Return (x, y) of the center of cell containing provided text 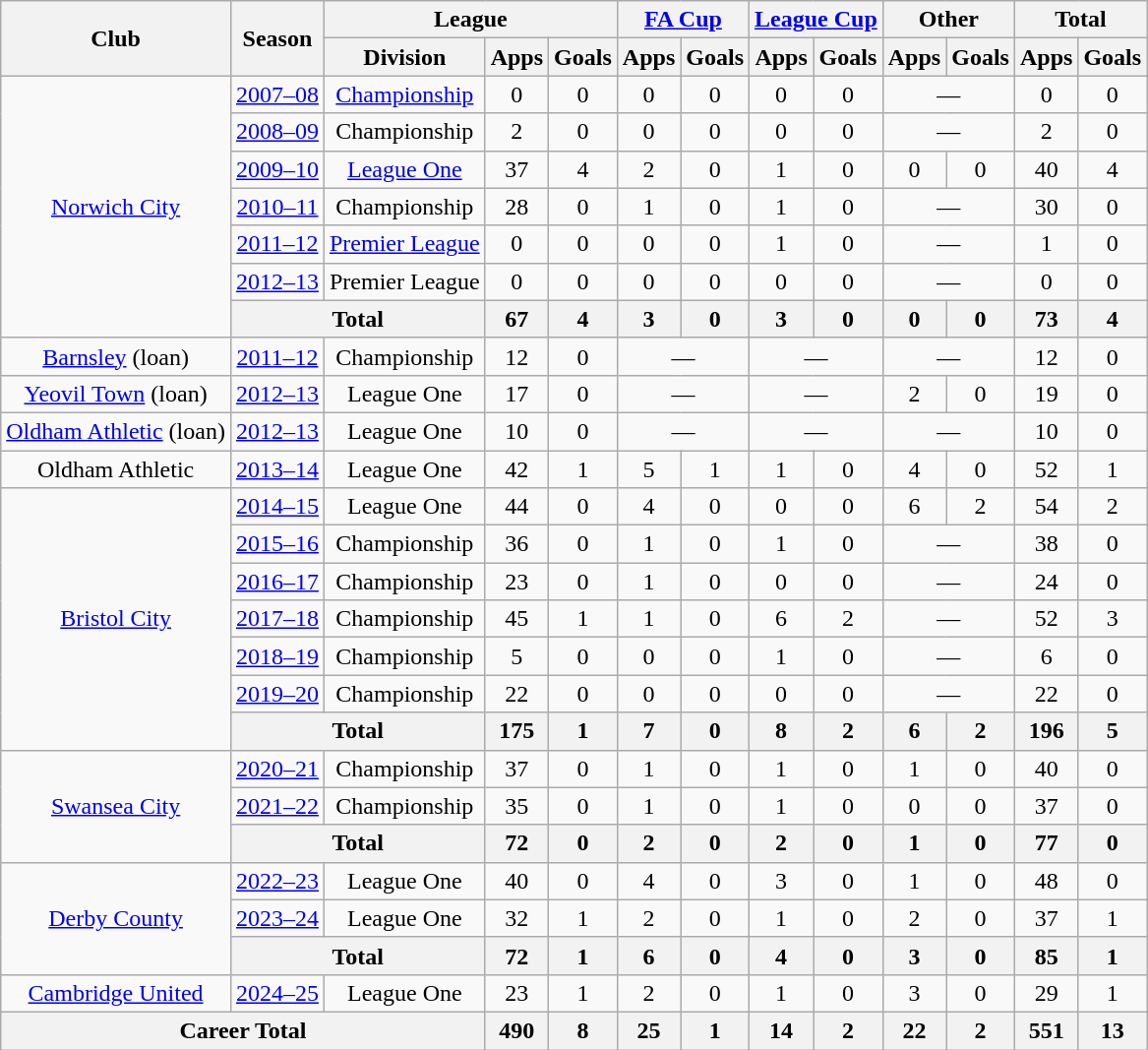
36 (516, 544)
196 (1046, 731)
13 (1113, 1030)
44 (516, 507)
551 (1046, 1030)
54 (1046, 507)
Swansea City (116, 806)
19 (1046, 394)
2021–22 (277, 806)
73 (1046, 319)
2010–11 (277, 207)
24 (1046, 582)
Bristol City (116, 619)
2007–08 (277, 94)
Cambridge United (116, 993)
48 (1046, 881)
2009–10 (277, 169)
85 (1046, 956)
7 (648, 731)
Season (277, 38)
Division (404, 57)
Norwich City (116, 207)
25 (648, 1030)
2023–24 (277, 918)
28 (516, 207)
FA Cup (683, 20)
Other (948, 20)
Career Total (243, 1030)
67 (516, 319)
Oldham Athletic (116, 469)
Barnsley (loan) (116, 356)
35 (516, 806)
14 (781, 1030)
77 (1046, 843)
45 (516, 619)
175 (516, 731)
2018–19 (277, 656)
2008–09 (277, 132)
2014–15 (277, 507)
30 (1046, 207)
490 (516, 1030)
Yeovil Town (loan) (116, 394)
Derby County (116, 918)
38 (1046, 544)
2020–21 (277, 769)
2015–16 (277, 544)
Club (116, 38)
2013–14 (277, 469)
League (470, 20)
League Cup (816, 20)
2022–23 (277, 881)
2016–17 (277, 582)
17 (516, 394)
2024–25 (277, 993)
2017–18 (277, 619)
Oldham Athletic (loan) (116, 431)
42 (516, 469)
32 (516, 918)
2019–20 (277, 694)
29 (1046, 993)
